Search for the cell housing the specified text and yield its [x, y] center coordinate. 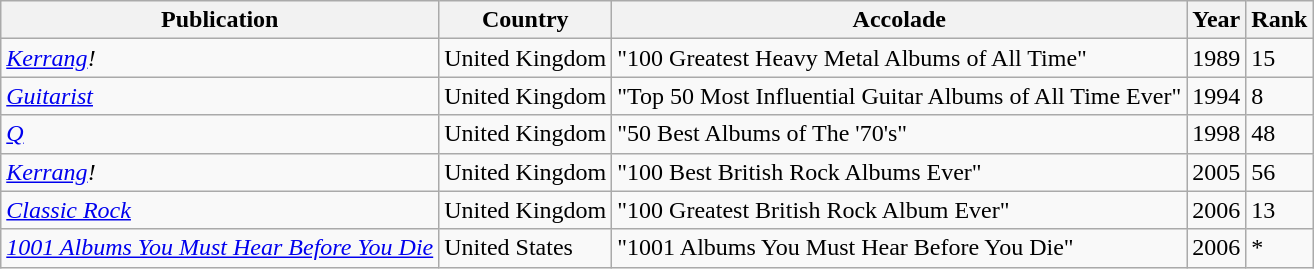
Q [220, 134]
2005 [1216, 172]
15 [1280, 58]
1001 Albums You Must Hear Before You Die [220, 248]
Guitarist [220, 96]
8 [1280, 96]
Publication [220, 20]
Year [1216, 20]
"1001 Albums You Must Hear Before You Die" [900, 248]
1989 [1216, 58]
Classic Rock [220, 210]
Rank [1280, 20]
United States [526, 248]
* [1280, 248]
"100 Best British Rock Albums Ever" [900, 172]
"100 Greatest British Rock Album Ever" [900, 210]
"Top 50 Most Influential Guitar Albums of All Time Ever" [900, 96]
Accolade [900, 20]
Country [526, 20]
13 [1280, 210]
"100 Greatest Heavy Metal Albums of All Time" [900, 58]
"50 Best Albums of The '70's" [900, 134]
1994 [1216, 96]
1998 [1216, 134]
48 [1280, 134]
56 [1280, 172]
